From the cell containing the given text, extract its center point as (X, Y) coordinate. 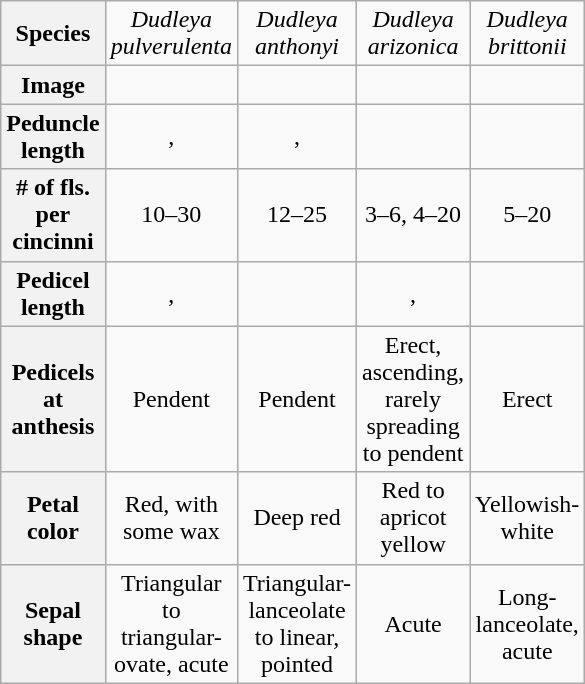
Peduncle length (53, 136)
Erect, ascending, rarely spreading to pendent (414, 399)
Petal color (53, 518)
Dudleya pulverulenta (171, 34)
Erect (528, 399)
5–20 (528, 215)
Image (53, 85)
3–6, 4–20 (414, 215)
Red to apricot yellow (414, 518)
Red, with some wax (171, 518)
Species (53, 34)
Pedicel length (53, 294)
Pedicels at anthesis (53, 399)
Acute (414, 624)
10–30 (171, 215)
Long-lanceolate, acute (528, 624)
Yellowish-white (528, 518)
# of fls. per cincinni (53, 215)
Deep red (298, 518)
Triangular to triangular-ovate, acute (171, 624)
Dudleya anthonyi (298, 34)
Dudleya arizonica (414, 34)
Triangular-lanceolate to linear, pointed (298, 624)
Sepal shape (53, 624)
Dudleya brittonii (528, 34)
12–25 (298, 215)
